Locate the cell with the specified text and output its (x, y) center coordinate. 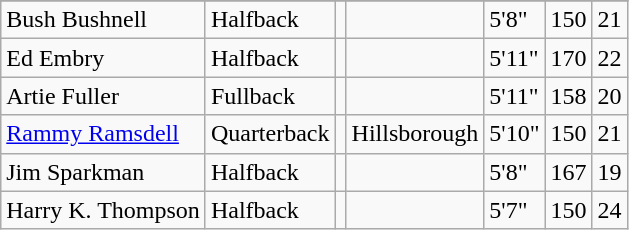
22 (610, 58)
Fullback (270, 96)
5'7" (514, 210)
Harry K. Thompson (104, 210)
Artie Fuller (104, 96)
20 (610, 96)
24 (610, 210)
Rammy Ramsdell (104, 134)
Hillsborough (415, 134)
19 (610, 172)
170 (568, 58)
Quarterback (270, 134)
167 (568, 172)
Jim Sparkman (104, 172)
Ed Embry (104, 58)
5'10" (514, 134)
158 (568, 96)
Bush Bushnell (104, 20)
